Identify which cell holds the provided text, then report its [x, y] central coordinate. 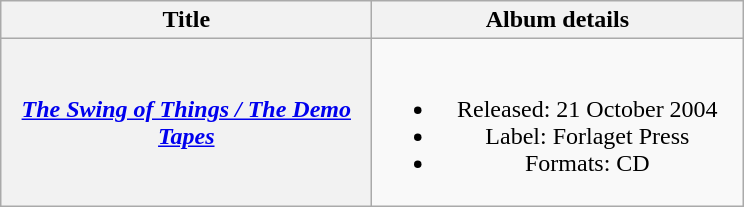
Title [186, 20]
Album details [558, 20]
The Swing of Things / The Demo Tapes [186, 122]
Released: 21 October 2004Label: Forlaget PressFormats: CD [558, 122]
